Determine the (X, Y) coordinate at the center of the cell enclosing the given text.  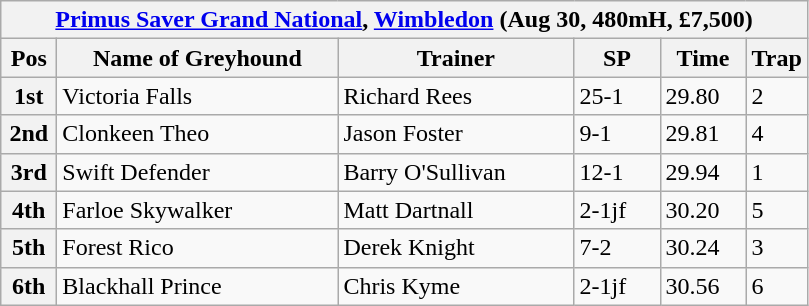
Forest Rico (198, 248)
Matt Dartnall (456, 210)
Jason Foster (456, 134)
Victoria Falls (198, 96)
Farloe Skywalker (198, 210)
7-2 (617, 248)
Time (703, 58)
6th (29, 286)
6 (776, 286)
30.24 (703, 248)
Barry O'Sullivan (456, 172)
5th (29, 248)
1st (29, 96)
Richard Rees (456, 96)
3 (776, 248)
Chris Kyme (456, 286)
Pos (29, 58)
Name of Greyhound (198, 58)
Swift Defender (198, 172)
Blackhall Prince (198, 286)
4th (29, 210)
1 (776, 172)
5 (776, 210)
30.20 (703, 210)
SP (617, 58)
12-1 (617, 172)
Derek Knight (456, 248)
29.81 (703, 134)
29.80 (703, 96)
25-1 (617, 96)
Clonkeen Theo (198, 134)
30.56 (703, 286)
3rd (29, 172)
Primus Saver Grand National, Wimbledon (Aug 30, 480mH, £7,500) (404, 20)
Trainer (456, 58)
2nd (29, 134)
4 (776, 134)
29.94 (703, 172)
9-1 (617, 134)
Trap (776, 58)
2 (776, 96)
